Scan for the cell matching the given text and deliver its (X, Y) coordinate at center. 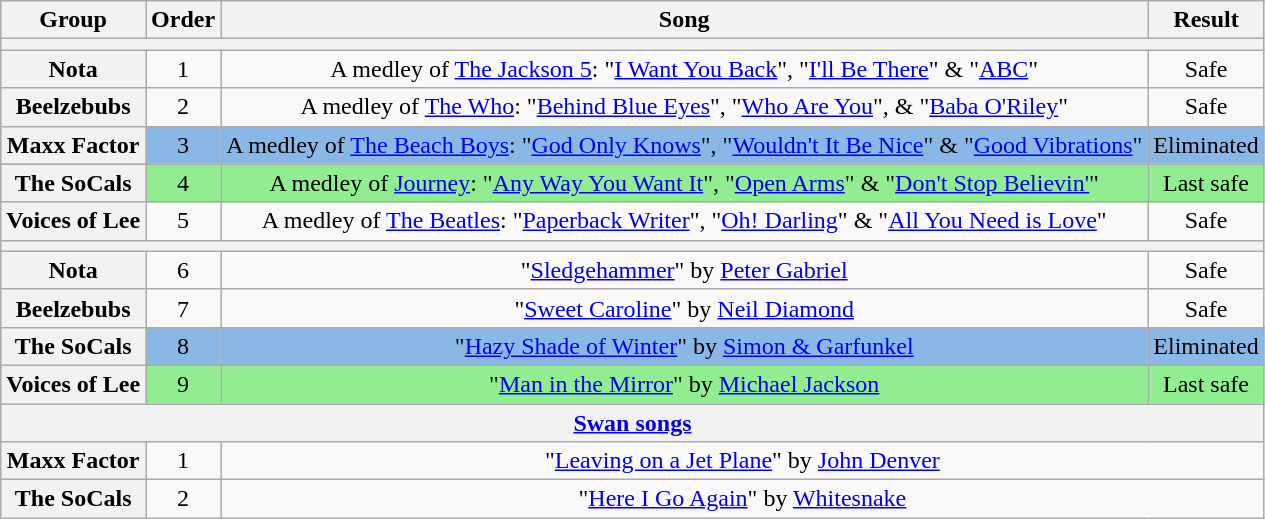
A medley of Journey: "Any Way You Want It", "Open Arms" & "Don't Stop Believin'" (684, 183)
"Sweet Caroline" by Neil Diamond (684, 308)
6 (184, 270)
"Hazy Shade of Winter" by Simon & Garfunkel (684, 346)
A medley of The Who: "Behind Blue Eyes", "Who Are You", & "Baba O'Riley" (684, 107)
"Sledgehammer" by Peter Gabriel (684, 270)
8 (184, 346)
Result (1206, 20)
Order (184, 20)
3 (184, 145)
Group (74, 20)
"Man in the Mirror" by Michael Jackson (684, 384)
A medley of The Beach Boys: "God Only Knows", "Wouldn't It Be Nice" & "Good Vibrations" (684, 145)
Swan songs (632, 423)
Song (684, 20)
7 (184, 308)
"Here I Go Again" by Whitesnake (743, 499)
A medley of The Jackson 5: "I Want You Back", "I'll Be There" & "ABC" (684, 69)
A medley of The Beatles: "Paperback Writer", "Oh! Darling" & "All You Need is Love" (684, 221)
9 (184, 384)
4 (184, 183)
5 (184, 221)
"Leaving on a Jet Plane" by John Denver (743, 461)
